From the cell containing the given text, extract its center point as (x, y) coordinate. 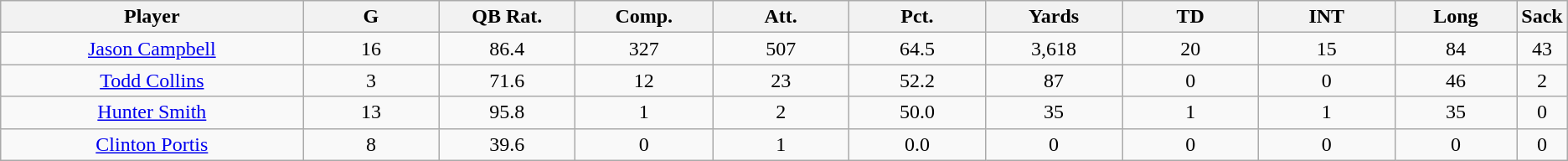
Comp. (644, 17)
3,618 (1054, 49)
16 (371, 49)
8 (371, 144)
13 (371, 112)
43 (1543, 49)
50.0 (916, 112)
507 (781, 49)
3 (371, 80)
Sack (1543, 17)
Hunter Smith (152, 112)
Jason Campbell (152, 49)
46 (1456, 80)
15 (1327, 49)
84 (1456, 49)
52.2 (916, 80)
327 (644, 49)
0.0 (916, 144)
39.6 (508, 144)
QB Rat. (508, 17)
Att. (781, 17)
TD (1190, 17)
Long (1456, 17)
Pct. (916, 17)
86.4 (508, 49)
Todd Collins (152, 80)
INT (1327, 17)
Clinton Portis (152, 144)
Yards (1054, 17)
G (371, 17)
23 (781, 80)
64.5 (916, 49)
71.6 (508, 80)
Player (152, 17)
12 (644, 80)
95.8 (508, 112)
87 (1054, 80)
20 (1190, 49)
